Scan for the cell matching the given text and deliver its (x, y) coordinate at center. 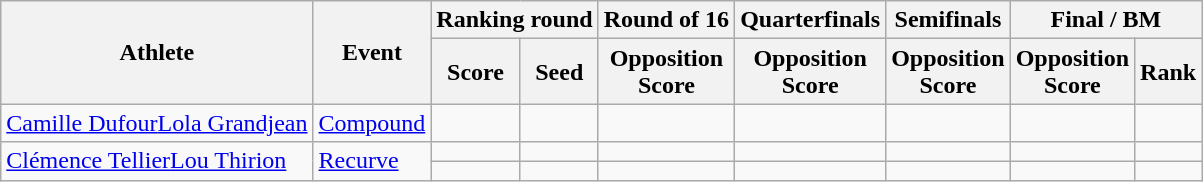
Camille DufourLola Grandjean (157, 123)
Compound (372, 123)
Rank (1168, 72)
Event (372, 52)
Quarterfinals (810, 20)
Round of 16 (666, 20)
Clémence TellierLou Thirion (157, 161)
Ranking round (514, 20)
Final / BM (1106, 20)
Score (476, 72)
Semifinals (948, 20)
Athlete (157, 52)
Recurve (372, 161)
Seed (559, 72)
